From the cell containing the given text, extract its center point as (x, y) coordinate. 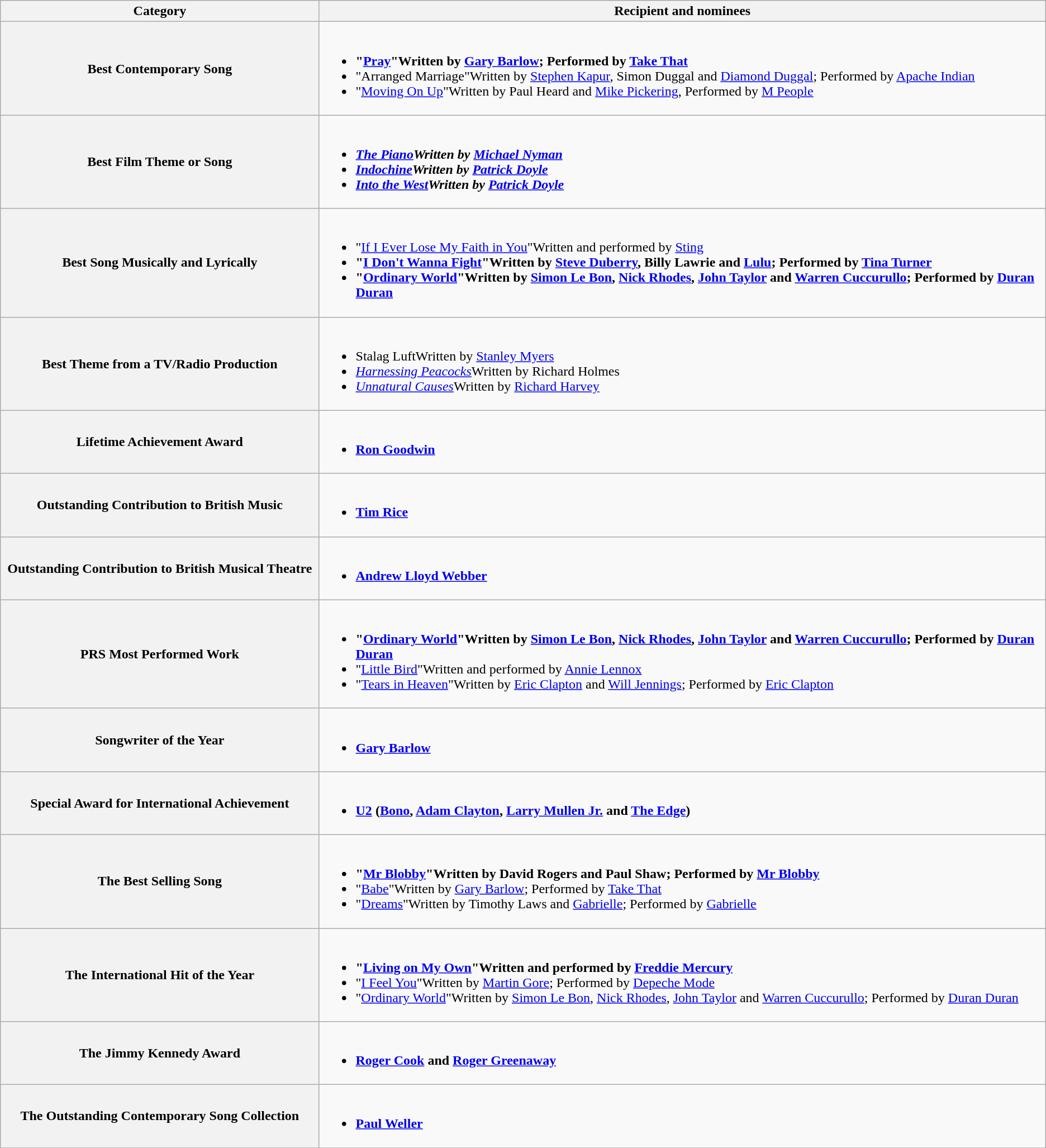
The Best Selling Song (160, 881)
Paul Weller (682, 1117)
Best Contemporary Song (160, 68)
The PianoWritten by Michael NymanIndochineWritten by Patrick DoyleInto the WestWritten by Patrick Doyle (682, 162)
The Jimmy Kennedy Award (160, 1053)
The Outstanding Contemporary Song Collection (160, 1117)
Special Award for International Achievement (160, 803)
Ron Goodwin (682, 442)
PRS Most Performed Work (160, 654)
Best Song Musically and Lyrically (160, 263)
Lifetime Achievement Award (160, 442)
Recipient and nominees (682, 11)
Andrew Lloyd Webber (682, 568)
The International Hit of the Year (160, 975)
Best Theme from a TV/Radio Production (160, 363)
Outstanding Contribution to British Music (160, 505)
Tim Rice (682, 505)
Roger Cook and Roger Greenaway (682, 1053)
Category (160, 11)
Stalag LuftWritten by Stanley MyersHarnessing PeacocksWritten by Richard HolmesUnnatural CausesWritten by Richard Harvey (682, 363)
Outstanding Contribution to British Musical Theatre (160, 568)
Best Film Theme or Song (160, 162)
U2 (Bono, Adam Clayton, Larry Mullen Jr. and The Edge) (682, 803)
Gary Barlow (682, 740)
Songwriter of the Year (160, 740)
